Scan for the cell matching the given text and deliver its (X, Y) coordinate at center. 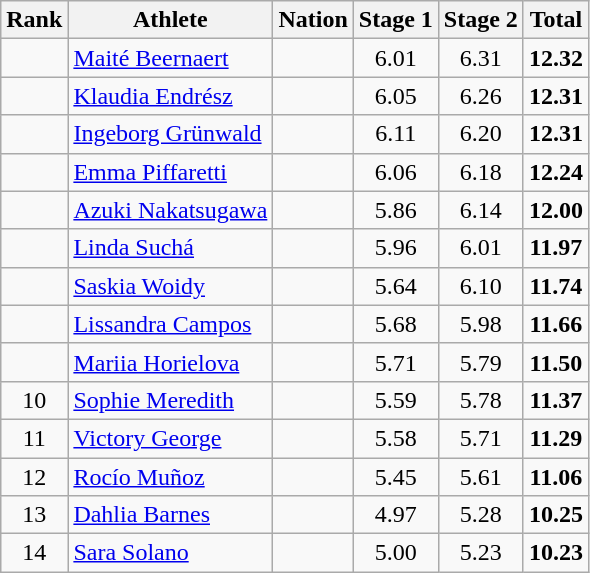
6.26 (480, 96)
6.06 (396, 172)
Nation (313, 20)
11.74 (556, 286)
5.61 (480, 477)
5.79 (480, 362)
5.64 (396, 286)
5.00 (396, 553)
Victory George (170, 438)
Saskia Woidy (170, 286)
Stage 1 (396, 20)
Rocío Muñoz (170, 477)
10.23 (556, 553)
5.59 (396, 400)
5.23 (480, 553)
6.11 (396, 134)
6.31 (480, 58)
5.96 (396, 248)
11.66 (556, 324)
4.97 (396, 515)
Athlete (170, 20)
11.29 (556, 438)
Klaudia Endrész (170, 96)
10.25 (556, 515)
Stage 2 (480, 20)
6.20 (480, 134)
Ingeborg Grünwald (170, 134)
5.58 (396, 438)
11.06 (556, 477)
Total (556, 20)
5.28 (480, 515)
6.14 (480, 210)
6.10 (480, 286)
12 (34, 477)
Lissandra Campos (170, 324)
Emma Piffaretti (170, 172)
6.05 (396, 96)
13 (34, 515)
Rank (34, 20)
11.97 (556, 248)
12.32 (556, 58)
11.37 (556, 400)
12.24 (556, 172)
11.50 (556, 362)
5.45 (396, 477)
11 (34, 438)
Sophie Meredith (170, 400)
Sara Solano (170, 553)
Azuki Nakatsugawa (170, 210)
5.86 (396, 210)
10 (34, 400)
Dahlia Barnes (170, 515)
Maité Beernaert (170, 58)
5.98 (480, 324)
14 (34, 553)
Mariia Horielova (170, 362)
5.78 (480, 400)
12.00 (556, 210)
5.68 (396, 324)
Linda Suchá (170, 248)
6.18 (480, 172)
